Scan for the cell matching the given text and deliver its [X, Y] coordinate at center. 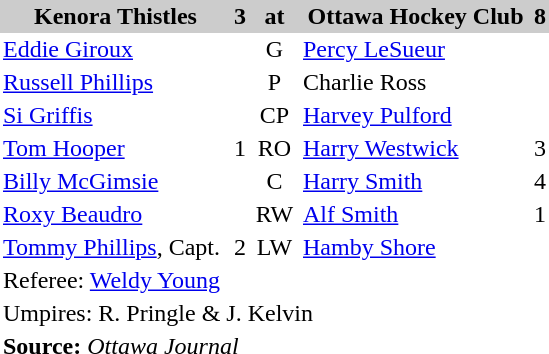
Tommy Phillips, Capt. [116, 248]
LW [274, 248]
C [274, 182]
RO [274, 148]
P [274, 82]
RW [274, 214]
Russell Phillips [116, 82]
Umpires: R. Pringle & J. Kelvin [274, 314]
at [274, 16]
Charlie Ross [416, 82]
Percy LeSueur [416, 50]
Eddie Giroux [116, 50]
Referee: Weldy Young [274, 280]
Harry Westwick [416, 148]
Harry Smith [416, 182]
Ottawa Hockey Club [416, 16]
Roxy Beaudro [116, 214]
Kenora Thistles [116, 16]
Harvey Pulford [416, 116]
4 [540, 182]
8 [540, 16]
2 [240, 248]
CP [274, 116]
Tom Hooper [116, 148]
G [274, 50]
Si Griffis [116, 116]
Hamby Shore [416, 248]
Billy McGimsie [116, 182]
Alf Smith [416, 214]
